Detect which cell encompasses the target text, then output its (x, y) center coordinate. 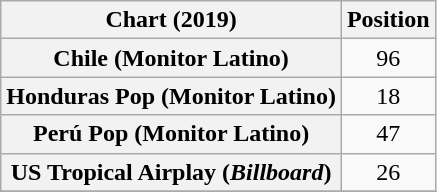
47 (388, 134)
Honduras Pop (Monitor Latino) (172, 96)
US Tropical Airplay (Billboard) (172, 172)
96 (388, 58)
Chart (2019) (172, 20)
18 (388, 96)
Perú Pop (Monitor Latino) (172, 134)
26 (388, 172)
Position (388, 20)
Chile (Monitor Latino) (172, 58)
